For the text-containing cell, return its midpoint in (x, y) coordinate format. 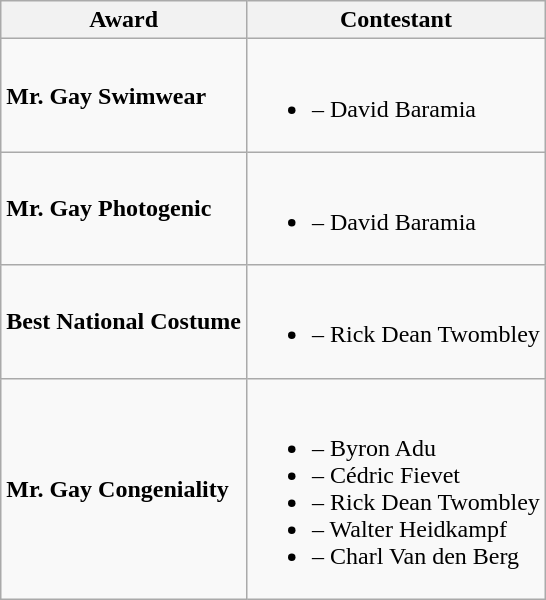
Award (124, 20)
Best National Costume (124, 322)
Contestant (396, 20)
Mr. Gay Swimwear (124, 96)
Mr. Gay Photogenic (124, 208)
– Rick Dean Twombley (396, 322)
– Byron Adu – Cédric Fievet – Rick Dean Twombley – Walter Heidkampf – Charl Van den Berg (396, 488)
Mr. Gay Congeniality (124, 488)
